For the text-containing cell, return its midpoint in (X, Y) coordinate format. 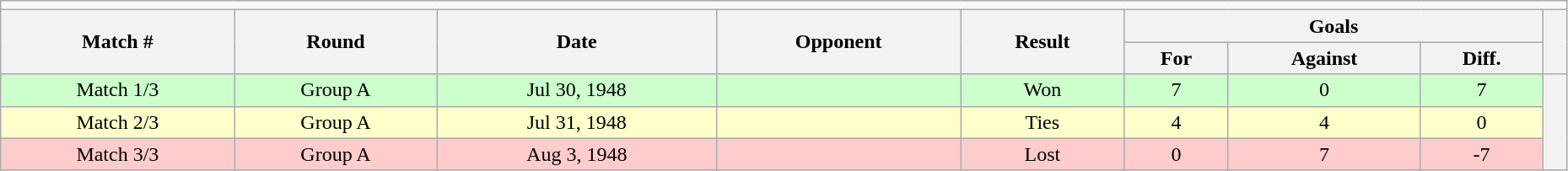
Match 2/3 (118, 122)
-7 (1481, 154)
Result (1043, 42)
Match # (118, 42)
Goals (1334, 26)
Ties (1043, 122)
Jul 30, 1948 (577, 90)
For (1176, 58)
Round (336, 42)
Jul 31, 1948 (577, 122)
Aug 3, 1948 (577, 154)
Against (1324, 58)
Diff. (1481, 58)
Won (1043, 90)
Date (577, 42)
Match 1/3 (118, 90)
Match 3/3 (118, 154)
Lost (1043, 154)
Opponent (838, 42)
